Provide the (x, y) coordinate of the cell's center where the given text is located.  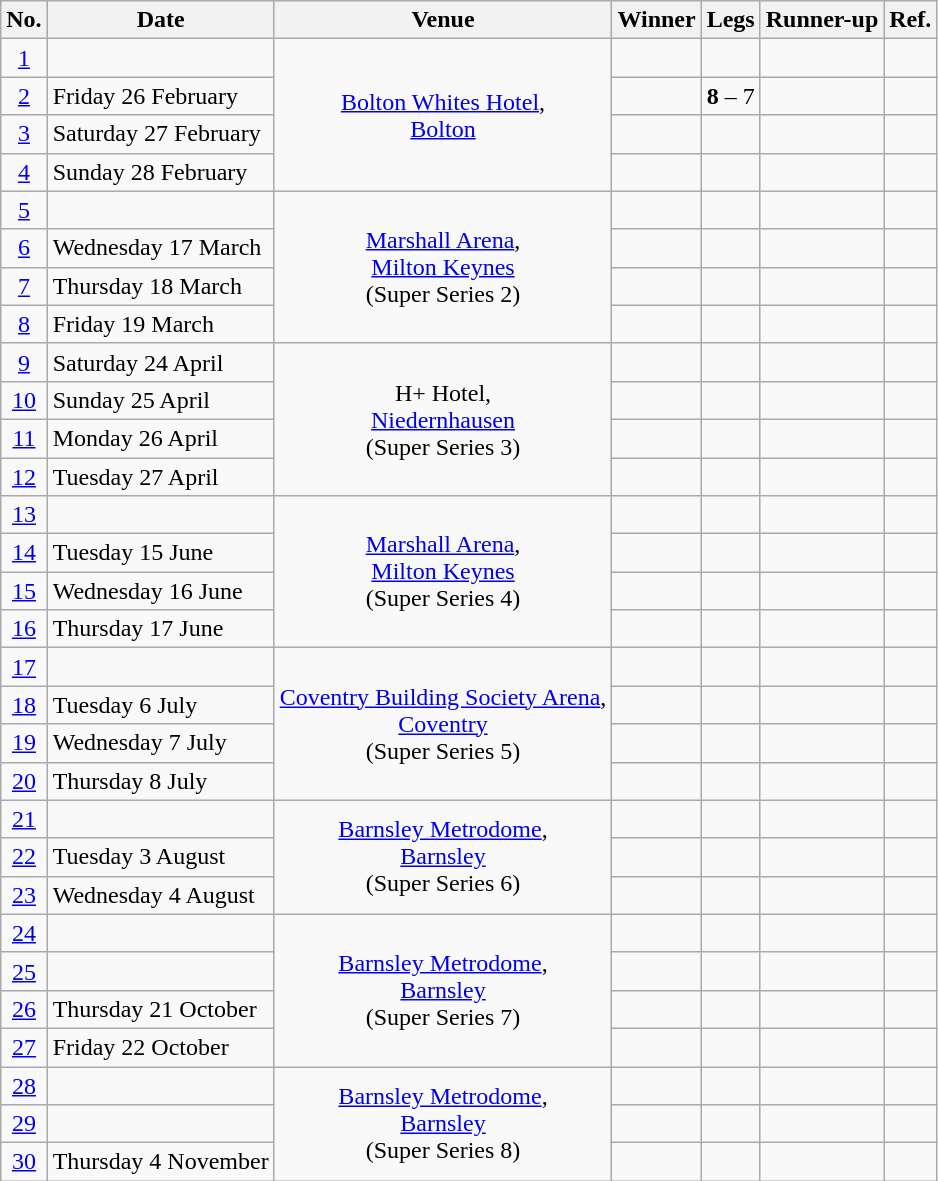
Thursday 21 October (160, 1009)
23 (24, 895)
Winner (656, 20)
Thursday 8 July (160, 781)
12 (24, 477)
17 (24, 667)
21 (24, 819)
26 (24, 1009)
1 (24, 58)
29 (24, 1124)
18 (24, 705)
19 (24, 743)
Date (160, 20)
Ref. (910, 20)
7 (24, 286)
Runner-up (822, 20)
Venue (443, 20)
Wednesday 4 August (160, 895)
30 (24, 1162)
14 (24, 553)
Wednesday 17 March (160, 248)
2 (24, 96)
15 (24, 591)
Friday 19 March (160, 324)
No. (24, 20)
4 (24, 172)
Friday 26 February (160, 96)
20 (24, 781)
Friday 22 October (160, 1047)
16 (24, 629)
6 (24, 248)
Tuesday 3 August (160, 857)
24 (24, 933)
Wednesday 7 July (160, 743)
Monday 26 April (160, 438)
Legs (730, 20)
25 (24, 971)
28 (24, 1085)
Coventry Building Society Arena, Coventry(Super Series 5) (443, 724)
Tuesday 6 July (160, 705)
Marshall Arena, Milton Keynes(Super Series 2) (443, 267)
8 – 7 (730, 96)
Barnsley Metrodome, Barnsley(Super Series 8) (443, 1123)
Sunday 28 February (160, 172)
9 (24, 362)
Sunday 25 April (160, 400)
13 (24, 515)
Saturday 24 April (160, 362)
Tuesday 15 June (160, 553)
Barnsley Metrodome, Barnsley(Super Series 7) (443, 990)
10 (24, 400)
Thursday 17 June (160, 629)
Marshall Arena, Milton Keynes(Super Series 4) (443, 572)
11 (24, 438)
5 (24, 210)
Wednesday 16 June (160, 591)
H+ Hotel, Niedernhausen(Super Series 3) (443, 419)
Barnsley Metrodome, Barnsley(Super Series 6) (443, 857)
Bolton Whites Hotel, Bolton (443, 115)
27 (24, 1047)
Tuesday 27 April (160, 477)
8 (24, 324)
22 (24, 857)
3 (24, 134)
Thursday 18 March (160, 286)
Saturday 27 February (160, 134)
Thursday 4 November (160, 1162)
